Determine the [X, Y] coordinate at the center of the cell enclosing the given text.  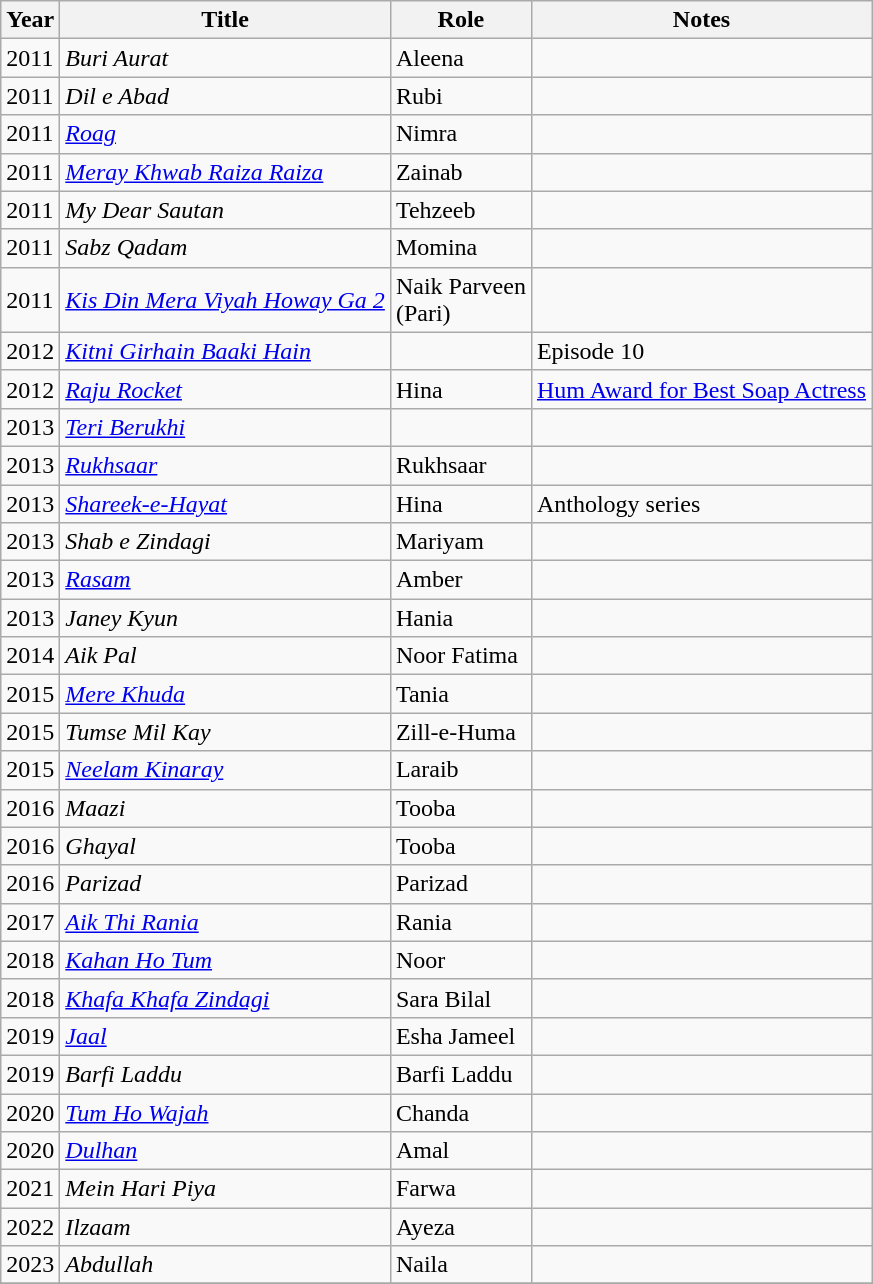
Notes [701, 20]
Buri Aurat [226, 58]
Janey Kyun [226, 618]
Khafa Khafa Zindagi [226, 998]
Farwa [460, 1189]
Momina [460, 248]
Tum Ho Wajah [226, 1113]
Esha Jameel [460, 1036]
Aleena [460, 58]
Dulhan [226, 1151]
Zill-e-Huma [460, 732]
Dil e Abad [226, 96]
Hania [460, 618]
Sabz Qadam [226, 248]
My Dear Sautan [226, 210]
Anthology series [701, 503]
Naik Parveen(Pari) [460, 300]
2014 [30, 656]
Rania [460, 922]
Amal [460, 1151]
Tania [460, 694]
2023 [30, 1265]
Title [226, 20]
Noor [460, 960]
Year [30, 20]
Shareek-e-Hayat [226, 503]
Mein Hari Piya [226, 1189]
Ilzaam [226, 1227]
Maazi [226, 808]
2017 [30, 922]
Hum Award for Best Soap Actress [701, 389]
Raju Rocket [226, 389]
Kitni Girhain Baaki Hain [226, 351]
Noor Fatima [460, 656]
Episode 10 [701, 351]
Mariyam [460, 542]
Mere Khuda [226, 694]
Meray Khwab Raiza Raiza [226, 172]
Chanda [460, 1113]
Kis Din Mera Viyah Howay Ga 2 [226, 300]
Rasam [226, 580]
Naila [460, 1265]
Tumse Mil Kay [226, 732]
Zainab [460, 172]
Amber [460, 580]
2022 [30, 1227]
Sara Bilal [460, 998]
Teri Berukhi [226, 427]
Ghayal [226, 846]
Kahan Ho Tum [226, 960]
Role [460, 20]
Ayeza [460, 1227]
Roag [226, 134]
Shab e Zindagi [226, 542]
Tehzeeb [460, 210]
Aik Thi Rania [226, 922]
Laraib [460, 770]
Aik Pal [226, 656]
2021 [30, 1189]
Jaal [226, 1036]
Nimra [460, 134]
Rubi [460, 96]
Neelam Kinaray [226, 770]
Abdullah [226, 1265]
